Capture the cell that displays the provided text and extract its [X, Y] central coordinate. 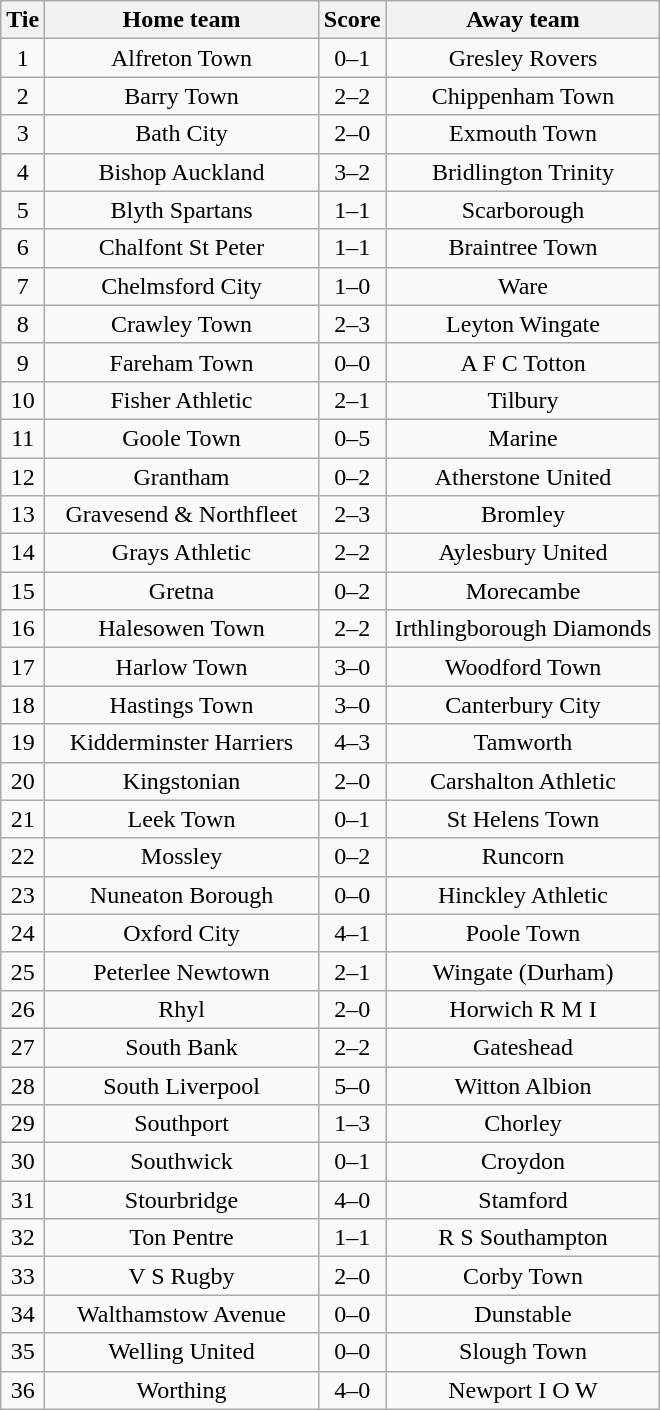
Fareham Town [182, 362]
31 [23, 1200]
Aylesbury United [523, 553]
6 [23, 248]
Walthamstow Avenue [182, 1314]
Fisher Athletic [182, 400]
Gretna [182, 591]
11 [23, 438]
7 [23, 286]
4 [23, 172]
Oxford City [182, 933]
Peterlee Newtown [182, 971]
Hinckley Athletic [523, 895]
Horwich R M I [523, 1009]
1 [23, 58]
Kingstonian [182, 781]
3 [23, 134]
Gateshead [523, 1047]
V S Rugby [182, 1276]
Ware [523, 286]
Gresley Rovers [523, 58]
Tilbury [523, 400]
Stourbridge [182, 1200]
Bishop Auckland [182, 172]
4–1 [352, 933]
4–3 [352, 743]
24 [23, 933]
Irthlingborough Diamonds [523, 629]
Exmouth Town [523, 134]
Canterbury City [523, 705]
Wingate (Durham) [523, 971]
Ton Pentre [182, 1238]
35 [23, 1352]
Away team [523, 20]
30 [23, 1162]
0–5 [352, 438]
28 [23, 1085]
Grantham [182, 477]
Rhyl [182, 1009]
8 [23, 324]
36 [23, 1390]
South Bank [182, 1047]
2 [23, 96]
Worthing [182, 1390]
Stamford [523, 1200]
Chelmsford City [182, 286]
Marine [523, 438]
Tamworth [523, 743]
15 [23, 591]
23 [23, 895]
Chippenham Town [523, 96]
20 [23, 781]
Alfreton Town [182, 58]
Braintree Town [523, 248]
Scarborough [523, 210]
Bromley [523, 515]
Hastings Town [182, 705]
Witton Albion [523, 1085]
Newport I O W [523, 1390]
18 [23, 705]
Runcorn [523, 857]
25 [23, 971]
Chalfont St Peter [182, 248]
16 [23, 629]
Southwick [182, 1162]
Bath City [182, 134]
Blyth Spartans [182, 210]
Woodford Town [523, 667]
12 [23, 477]
St Helens Town [523, 819]
Chorley [523, 1124]
Croydon [523, 1162]
26 [23, 1009]
Halesowen Town [182, 629]
32 [23, 1238]
Bridlington Trinity [523, 172]
13 [23, 515]
Atherstone United [523, 477]
19 [23, 743]
22 [23, 857]
Poole Town [523, 933]
33 [23, 1276]
South Liverpool [182, 1085]
Morecambe [523, 591]
Home team [182, 20]
21 [23, 819]
Leyton Wingate [523, 324]
14 [23, 553]
R S Southampton [523, 1238]
29 [23, 1124]
Harlow Town [182, 667]
Carshalton Athletic [523, 781]
10 [23, 400]
34 [23, 1314]
Southport [182, 1124]
Kidderminster Harriers [182, 743]
Dunstable [523, 1314]
5–0 [352, 1085]
3–2 [352, 172]
Slough Town [523, 1352]
Tie [23, 20]
Leek Town [182, 819]
17 [23, 667]
Goole Town [182, 438]
1–0 [352, 286]
Barry Town [182, 96]
Score [352, 20]
1–3 [352, 1124]
9 [23, 362]
Grays Athletic [182, 553]
Gravesend & Northfleet [182, 515]
Mossley [182, 857]
Nuneaton Borough [182, 895]
Crawley Town [182, 324]
Corby Town [523, 1276]
A F C Totton [523, 362]
27 [23, 1047]
Welling United [182, 1352]
5 [23, 210]
